Detect which cell encompasses the target text, then output its (x, y) center coordinate. 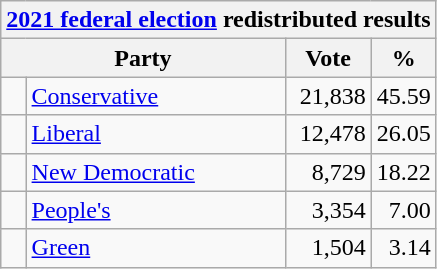
8,729 (328, 172)
7.00 (404, 210)
45.59 (404, 96)
Conservative (156, 96)
% (404, 58)
People's (156, 210)
1,504 (328, 248)
18.22 (404, 172)
2021 federal election redistributed results (218, 20)
Party (143, 58)
3,354 (328, 210)
New Democratic (156, 172)
Liberal (156, 134)
3.14 (404, 248)
Green (156, 248)
12,478 (328, 134)
Vote (328, 58)
21,838 (328, 96)
26.05 (404, 134)
